Find where the given text appears and provide that cell's center as [x, y] coordinate. 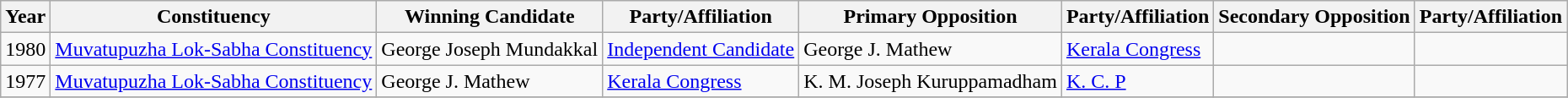
Primary Opposition [931, 17]
1977 [25, 81]
1980 [25, 49]
K. M. Joseph Kuruppamadham [931, 81]
Constituency [214, 17]
Year [25, 17]
Independent Candidate [701, 49]
Secondary Opposition [1314, 17]
Winning Candidate [490, 17]
George Joseph Mundakkal [490, 49]
K. C. P [1137, 81]
